Scan for the cell matching the given text and deliver its [x, y] coordinate at center. 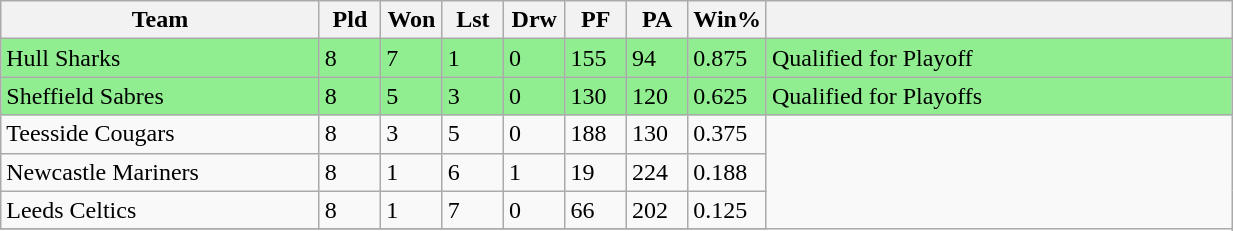
66 [596, 210]
19 [596, 172]
120 [656, 96]
Hull Sharks [160, 58]
Team [160, 20]
0.625 [728, 96]
Newcastle Mariners [160, 172]
224 [656, 172]
0.188 [728, 172]
0.875 [728, 58]
Qualified for Playoff [998, 58]
0.375 [728, 134]
6 [472, 172]
Teesside Cougars [160, 134]
PF [596, 20]
Sheffield Sabres [160, 96]
Win% [728, 20]
Lst [472, 20]
0.125 [728, 210]
Leeds Celtics [160, 210]
188 [596, 134]
Pld [350, 20]
Won [412, 20]
94 [656, 58]
PA [656, 20]
202 [656, 210]
155 [596, 58]
Drw [534, 20]
Qualified for Playoffs [998, 96]
